Capture the cell that displays the provided text and extract its [X, Y] central coordinate. 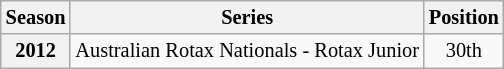
Season [36, 17]
Series [246, 17]
Position [464, 17]
2012 [36, 51]
Australian Rotax Nationals - Rotax Junior [246, 51]
30th [464, 51]
